Return [X, Y] of the center of cell containing provided text 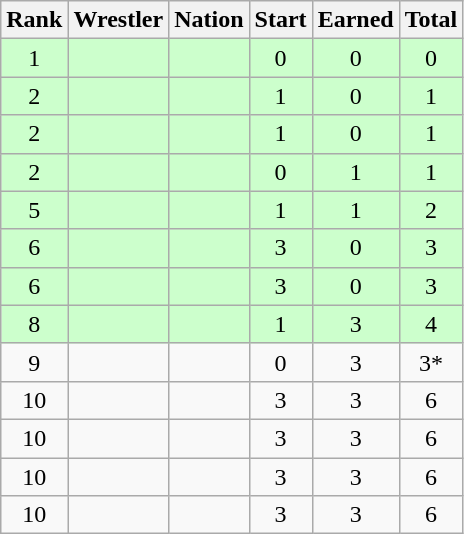
Wrestler [118, 20]
4 [431, 324]
Rank [34, 20]
Earned [356, 20]
5 [34, 210]
9 [34, 362]
Start [280, 20]
3* [431, 362]
Nation [209, 20]
8 [34, 324]
Total [431, 20]
